Find where the given text appears and provide that cell's center as (X, Y) coordinate. 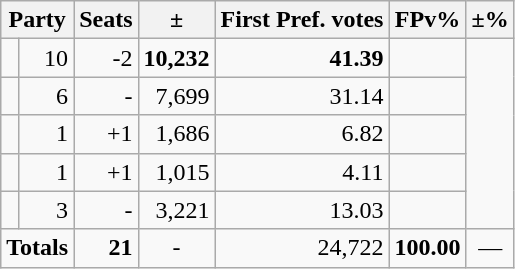
41.39 (302, 58)
FPv% (428, 20)
-2 (106, 58)
6.82 (302, 134)
±% (490, 20)
3 (46, 210)
First Pref. votes (302, 20)
10,232 (176, 58)
4.11 (302, 172)
21 (106, 248)
Party (38, 20)
13.03 (302, 210)
100.00 (428, 248)
± (176, 20)
— (490, 248)
Totals (38, 248)
Seats (106, 20)
7,699 (176, 96)
31.14 (302, 96)
1,015 (176, 172)
3,221 (176, 210)
24,722 (302, 248)
10 (46, 58)
1,686 (176, 134)
6 (46, 96)
